Find where the given text appears and provide that cell's center as (X, Y) coordinate. 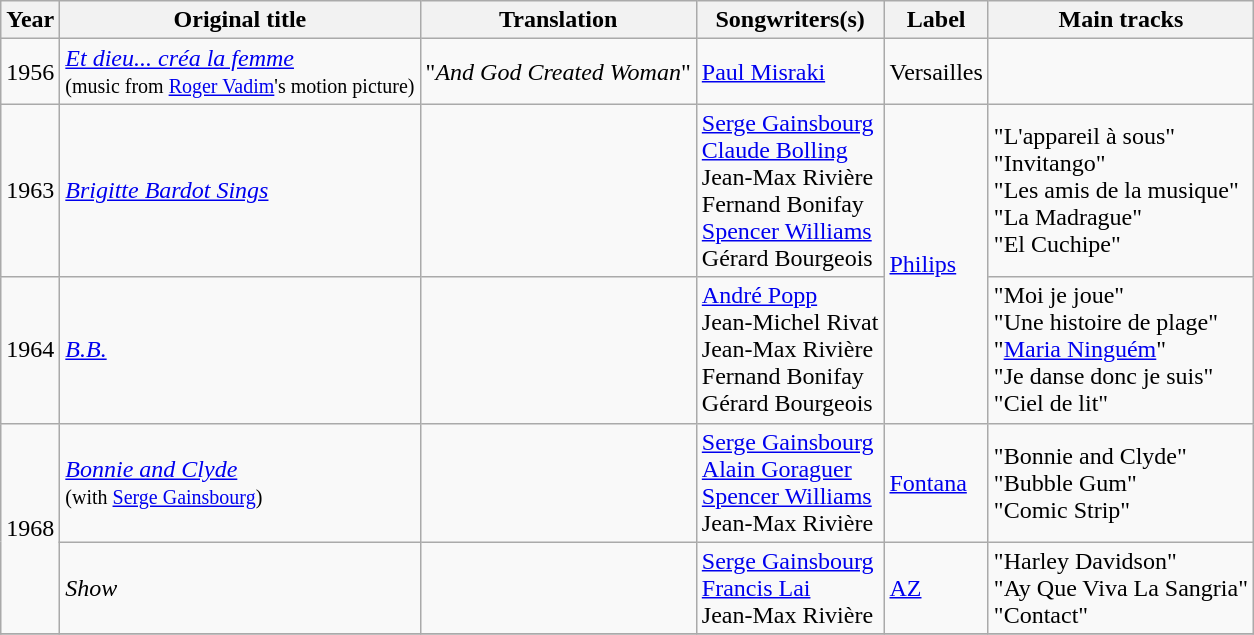
Label (936, 20)
Show (240, 588)
Year (30, 20)
Serge GainsbourgFrancis LaiJean-Max Rivière (790, 588)
André PoppJean-Michel RivatJean-Max RivièreFernand BonifayGérard Bourgeois (790, 350)
Brigitte Bardot Sings (240, 190)
Philips (936, 264)
Et dieu... créa la femme(music from Roger Vadim's motion picture) (240, 72)
1964 (30, 350)
Translation (558, 20)
"Bonnie and Clyde""Bubble Gum""Comic Strip" (1120, 482)
Original title (240, 20)
B.B. (240, 350)
Serge GainsbourgClaude BollingJean-Max RivièreFernand BonifaySpencer WilliamsGérard Bourgeois (790, 190)
Serge GainsbourgAlain GoraguerSpencer WilliamsJean-Max Rivière (790, 482)
1968 (30, 528)
Songwriters(s) (790, 20)
Paul Misraki (790, 72)
"And God Created Woman" (558, 72)
1963 (30, 190)
Main tracks (1120, 20)
Versailles (936, 72)
"L'appareil à sous""Invitango""Les amis de la musique""La Madrague""El Cuchipe" (1120, 190)
"Moi je joue""Une histoire de plage""Maria Ninguém""Je danse donc je suis""Ciel de lit" (1120, 350)
1956 (30, 72)
Bonnie and Clyde(with Serge Gainsbourg) (240, 482)
AZ (936, 588)
"Harley Davidson""Ay Que Viva La Sangria""Contact" (1120, 588)
Fontana (936, 482)
